Pinpoint the cell where the given text exists, returning its (X, Y) midpoint coordinate. 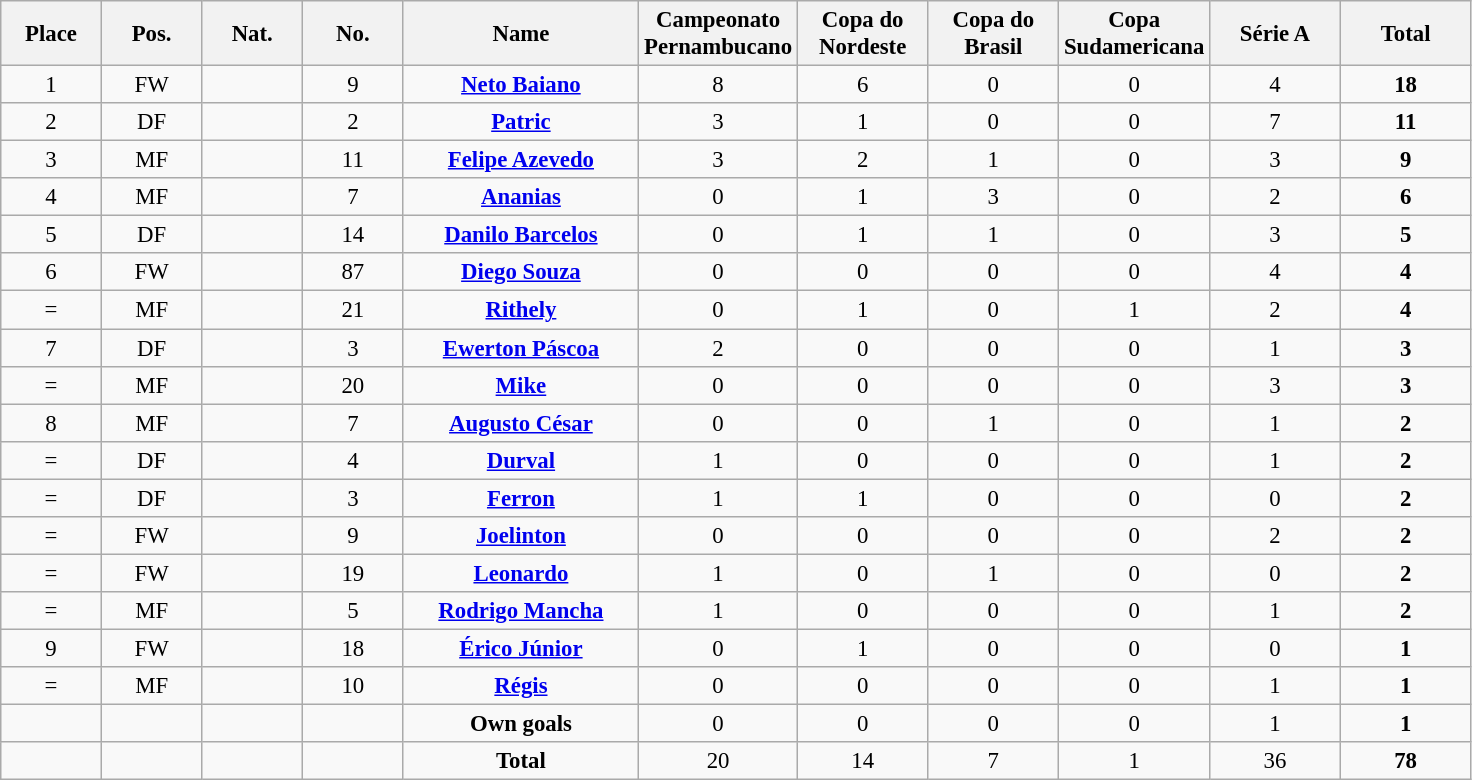
Copa do Brasil (994, 34)
Leonardo (521, 573)
Joelinton (521, 536)
Pos. (152, 34)
10 (354, 686)
Felipe Azevedo (521, 160)
Copa do Nordeste (862, 34)
Série A (1276, 34)
Name (521, 34)
Ewerton Páscoa (521, 348)
Own goals (521, 724)
87 (354, 273)
Copa Sudamericana (1134, 34)
Patric (521, 122)
Neto Baiano (521, 85)
Ferron (521, 498)
Rithely (521, 310)
Nat. (252, 34)
Ananias (521, 197)
Rodrigo Mancha (521, 611)
78 (1406, 761)
Durval (521, 460)
Augusto César (521, 423)
No. (354, 34)
Érico Júnior (521, 648)
21 (354, 310)
Diego Souza (521, 273)
Mike (521, 385)
Régis (521, 686)
Place (52, 34)
Danilo Barcelos (521, 235)
19 (354, 573)
36 (1276, 761)
Campeonato Pernambucano (718, 34)
